Return the [x, y] coordinate for the center point of the cell that contains the specified text.  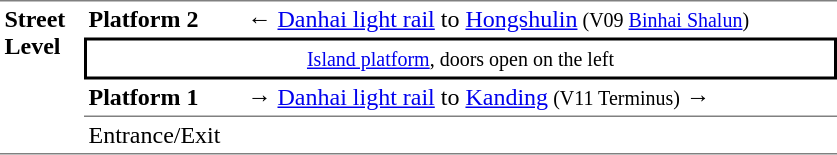
→ Danhai light rail to Kanding (V11 Terminus) → [540, 99]
Platform 1 [164, 99]
Entrance/Exit [164, 136]
Island platform, doors open on the left [460, 59]
← Danhai light rail to Hongshulin (V09 Binhai Shalun) [540, 19]
Platform 2 [164, 19]
Street Level [42, 77]
